Scan for the cell matching the given text and deliver its [x, y] coordinate at center. 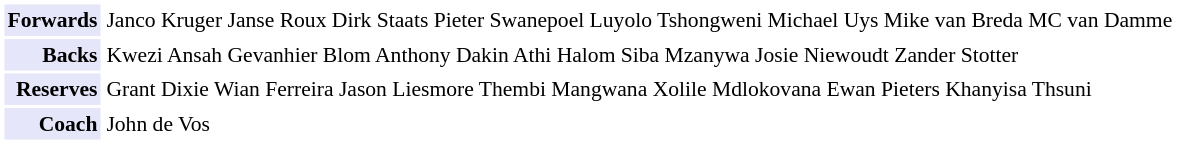
Backs [52, 55]
Kwezi Ansah Gevanhier Blom Anthony Dakin Athi Halom Siba Mzanywa Josie Niewoudt Zander Stotter [639, 55]
Coach [52, 124]
Forwards [52, 20]
John de Vos [639, 124]
Janco Kruger Janse Roux Dirk Staats Pieter Swanepoel Luyolo Tshongweni Michael Uys Mike van Breda MC van Damme [639, 20]
Reserves [52, 90]
Grant Dixie Wian Ferreira Jason Liesmore Thembi Mangwana Xolile Mdlokovana Ewan Pieters Khanyisa Thsuni [639, 90]
